Pinpoint the cell where the given text exists, returning its (X, Y) midpoint coordinate. 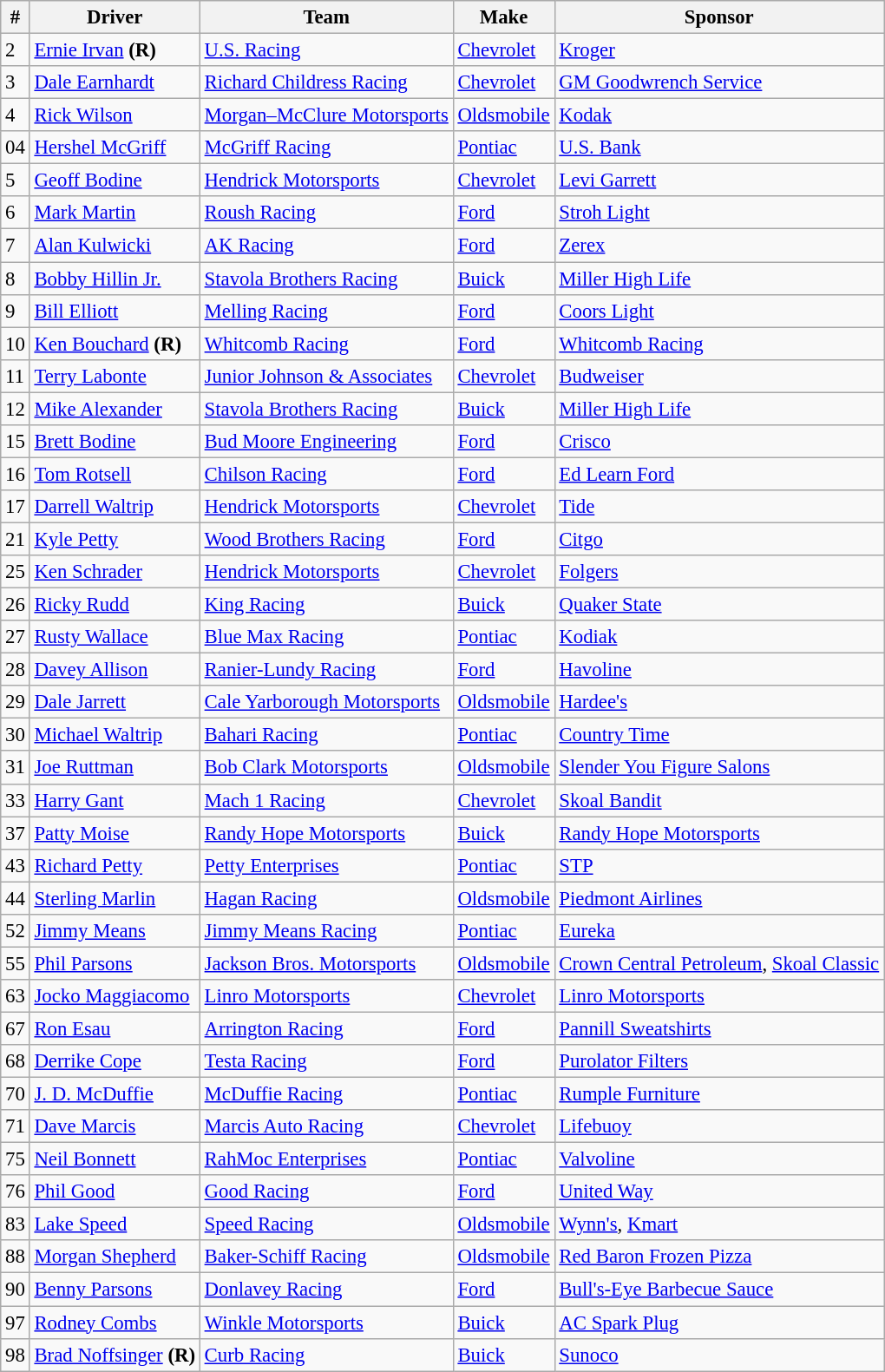
Quaker State (719, 605)
Ricky Rudd (115, 605)
Hershel McGriff (115, 148)
Phil Parsons (115, 963)
17 (16, 507)
16 (16, 474)
5 (16, 181)
88 (16, 1257)
J. D. McDuffie (115, 1094)
Brett Bodine (115, 442)
Testa Racing (326, 1061)
04 (16, 148)
Levi Garrett (719, 181)
Mike Alexander (115, 409)
Folgers (719, 572)
Sterling Marlin (115, 898)
# (16, 17)
Blue Max Racing (326, 637)
7 (16, 246)
Richard Childress Racing (326, 82)
Kodak (719, 115)
Cale Yarborough Motorsports (326, 702)
Mach 1 Racing (326, 800)
Ken Schrader (115, 572)
Wynn's, Kmart (719, 1224)
Derrike Cope (115, 1061)
Bob Clark Motorsports (326, 768)
37 (16, 833)
McGriff Racing (326, 148)
3 (16, 82)
Make (503, 17)
Ed Learn Ford (719, 474)
Darrell Waltrip (115, 507)
Donlavey Racing (326, 1290)
Kodiak (719, 637)
U.S. Racing (326, 50)
Wood Brothers Racing (326, 539)
Bobby Hillin Jr. (115, 279)
Phil Good (115, 1191)
Bahari Racing (326, 735)
44 (16, 898)
GM Goodwrench Service (719, 82)
Dale Earnhardt (115, 82)
Bud Moore Engineering (326, 442)
King Racing (326, 605)
Winkle Motorsports (326, 1323)
STP (719, 865)
Ranier-Lundy Racing (326, 670)
RahMoc Enterprises (326, 1159)
30 (16, 735)
U.S. Bank (719, 148)
Coors Light (719, 311)
Havoline (719, 670)
McDuffie Racing (326, 1094)
52 (16, 931)
Lake Speed (115, 1224)
Purolator Filters (719, 1061)
43 (16, 865)
Joe Ruttman (115, 768)
90 (16, 1290)
Ernie Irvan (R) (115, 50)
Junior Johnson & Associates (326, 376)
Lifebuoy (719, 1126)
Alan Kulwicki (115, 246)
Bill Elliott (115, 311)
Sponsor (719, 17)
Valvoline (719, 1159)
United Way (719, 1191)
Red Baron Frozen Pizza (719, 1257)
Curb Racing (326, 1355)
11 (16, 376)
Kroger (719, 50)
Jackson Bros. Motorsports (326, 963)
15 (16, 442)
Morgan–McClure Motorsports (326, 115)
33 (16, 800)
Hardee's (719, 702)
Team (326, 17)
Ken Bouchard (R) (115, 344)
67 (16, 1028)
Rusty Wallace (115, 637)
AK Racing (326, 246)
Benny Parsons (115, 1290)
63 (16, 996)
12 (16, 409)
Speed Racing (326, 1224)
2 (16, 50)
Brad Noffsinger (R) (115, 1355)
Davey Allison (115, 670)
Neil Bonnett (115, 1159)
76 (16, 1191)
83 (16, 1224)
Baker-Schiff Racing (326, 1257)
31 (16, 768)
Stroh Light (719, 213)
Tom Rotsell (115, 474)
Marcis Auto Racing (326, 1126)
25 (16, 572)
Jimmy Means Racing (326, 931)
Good Racing (326, 1191)
Dave Marcis (115, 1126)
Ron Esau (115, 1028)
28 (16, 670)
Pannill Sweatshirts (719, 1028)
Terry Labonte (115, 376)
71 (16, 1126)
6 (16, 213)
Michael Waltrip (115, 735)
Arrington Racing (326, 1028)
Rodney Combs (115, 1323)
Zerex (719, 246)
Mark Martin (115, 213)
Rick Wilson (115, 115)
75 (16, 1159)
Hagan Racing (326, 898)
Petty Enterprises (326, 865)
Slender You Figure Salons (719, 768)
21 (16, 539)
8 (16, 279)
Skoal Bandit (719, 800)
Tide (719, 507)
Chilson Racing (326, 474)
4 (16, 115)
Morgan Shepherd (115, 1257)
Melling Racing (326, 311)
Roush Racing (326, 213)
Kyle Petty (115, 539)
Crisco (719, 442)
Richard Petty (115, 865)
Rumple Furniture (719, 1094)
Driver (115, 17)
10 (16, 344)
29 (16, 702)
Citgo (719, 539)
Budweiser (719, 376)
26 (16, 605)
Jocko Maggiacomo (115, 996)
55 (16, 963)
97 (16, 1323)
Sunoco (719, 1355)
Eureka (719, 931)
Geoff Bodine (115, 181)
68 (16, 1061)
Piedmont Airlines (719, 898)
Bull's-Eye Barbecue Sauce (719, 1290)
70 (16, 1094)
Country Time (719, 735)
Harry Gant (115, 800)
Dale Jarrett (115, 702)
AC Spark Plug (719, 1323)
Jimmy Means (115, 931)
Patty Moise (115, 833)
27 (16, 637)
98 (16, 1355)
9 (16, 311)
Crown Central Petroleum, Skoal Classic (719, 963)
